Determine the (x, y) coordinate at the center of the cell enclosing the given text.  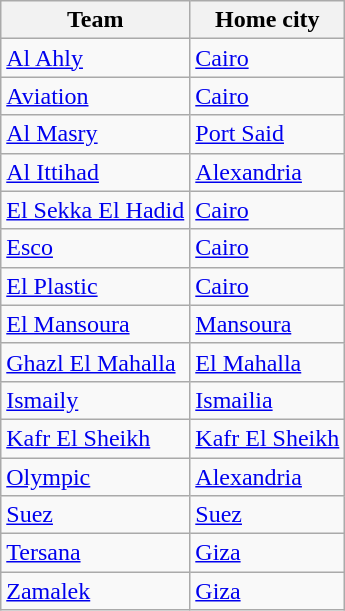
Port Said (268, 134)
Ismailia (268, 400)
El Mansoura (96, 324)
Ismaily (96, 400)
Al Masry (96, 134)
El Sekka El Hadid (96, 210)
Esco (96, 248)
Mansoura (268, 324)
Olympic (96, 477)
Team (96, 20)
Ghazl El Mahalla (96, 362)
El Mahalla (268, 362)
Home city (268, 20)
Zamalek (96, 591)
Al Ahly (96, 58)
Al Ittihad (96, 172)
Aviation (96, 96)
Tersana (96, 553)
El Plastic (96, 286)
